Find where the given text appears and provide that cell's center as [X, Y] coordinate. 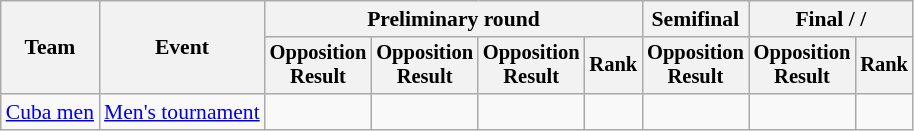
Team [50, 48]
Event [182, 48]
Cuba men [50, 112]
Preliminary round [454, 19]
Final / / [831, 19]
Men's tournament [182, 112]
Semifinal [696, 19]
